From the cell containing the given text, extract its center point as [x, y] coordinate. 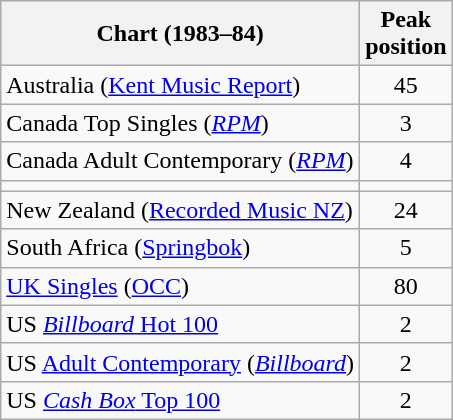
New Zealand (Recorded Music NZ) [180, 210]
Canada Adult Contemporary (RPM) [180, 161]
US Cash Box Top 100 [180, 400]
4 [406, 161]
UK Singles (OCC) [180, 286]
South Africa (Springbok) [180, 248]
5 [406, 248]
Canada Top Singles (RPM) [180, 123]
Peakposition [406, 34]
45 [406, 85]
Chart (1983–84) [180, 34]
24 [406, 210]
3 [406, 123]
US Adult Contemporary (Billboard) [180, 362]
80 [406, 286]
Australia (Kent Music Report) [180, 85]
US Billboard Hot 100 [180, 324]
